Extract the (x, y) coordinate from the center of the cell holding the provided text.  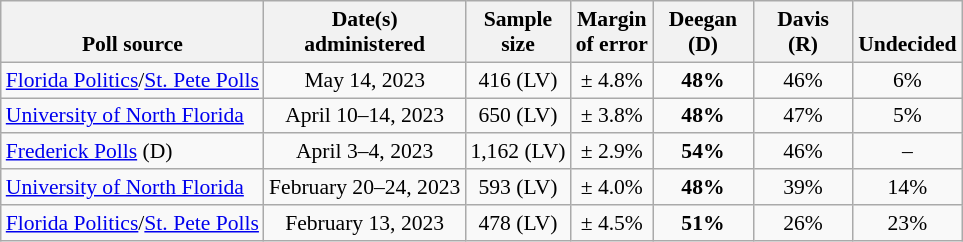
26% (803, 223)
± 2.9% (612, 152)
47% (803, 116)
1,162 (LV) (518, 152)
February 13, 2023 (364, 223)
± 4.8% (612, 80)
416 (LV) (518, 80)
54% (703, 152)
± 3.8% (612, 116)
51% (703, 223)
Samplesize (518, 32)
650 (LV) (518, 116)
± 4.5% (612, 223)
April 10–14, 2023 (364, 116)
Poll source (132, 32)
6% (907, 80)
39% (803, 187)
Deegan(D) (703, 32)
– (907, 152)
23% (907, 223)
593 (LV) (518, 187)
Davis(R) (803, 32)
April 3–4, 2023 (364, 152)
± 4.0% (612, 187)
Frederick Polls (D) (132, 152)
Undecided (907, 32)
478 (LV) (518, 223)
February 20–24, 2023 (364, 187)
14% (907, 187)
Marginof error (612, 32)
May 14, 2023 (364, 80)
Date(s)administered (364, 32)
5% (907, 116)
